Detect which cell encompasses the target text, then output its (x, y) center coordinate. 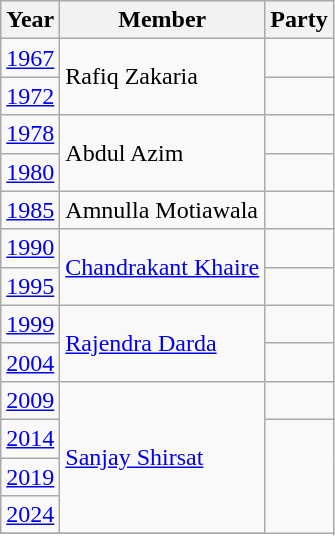
1980 (30, 172)
2019 (30, 477)
Party (299, 20)
2009 (30, 400)
Amnulla Motiawala (162, 210)
Abdul Azim (162, 153)
Year (30, 20)
1990 (30, 248)
1995 (30, 286)
2004 (30, 362)
Sanjay Shirsat (162, 457)
Rajendra Darda (162, 343)
Chandrakant Khaire (162, 267)
1985 (30, 210)
1978 (30, 134)
2014 (30, 438)
2024 (30, 515)
1999 (30, 324)
1972 (30, 96)
1967 (30, 58)
Rafiq Zakaria (162, 77)
Member (162, 20)
